Scan for the cell matching the given text and deliver its (x, y) coordinate at center. 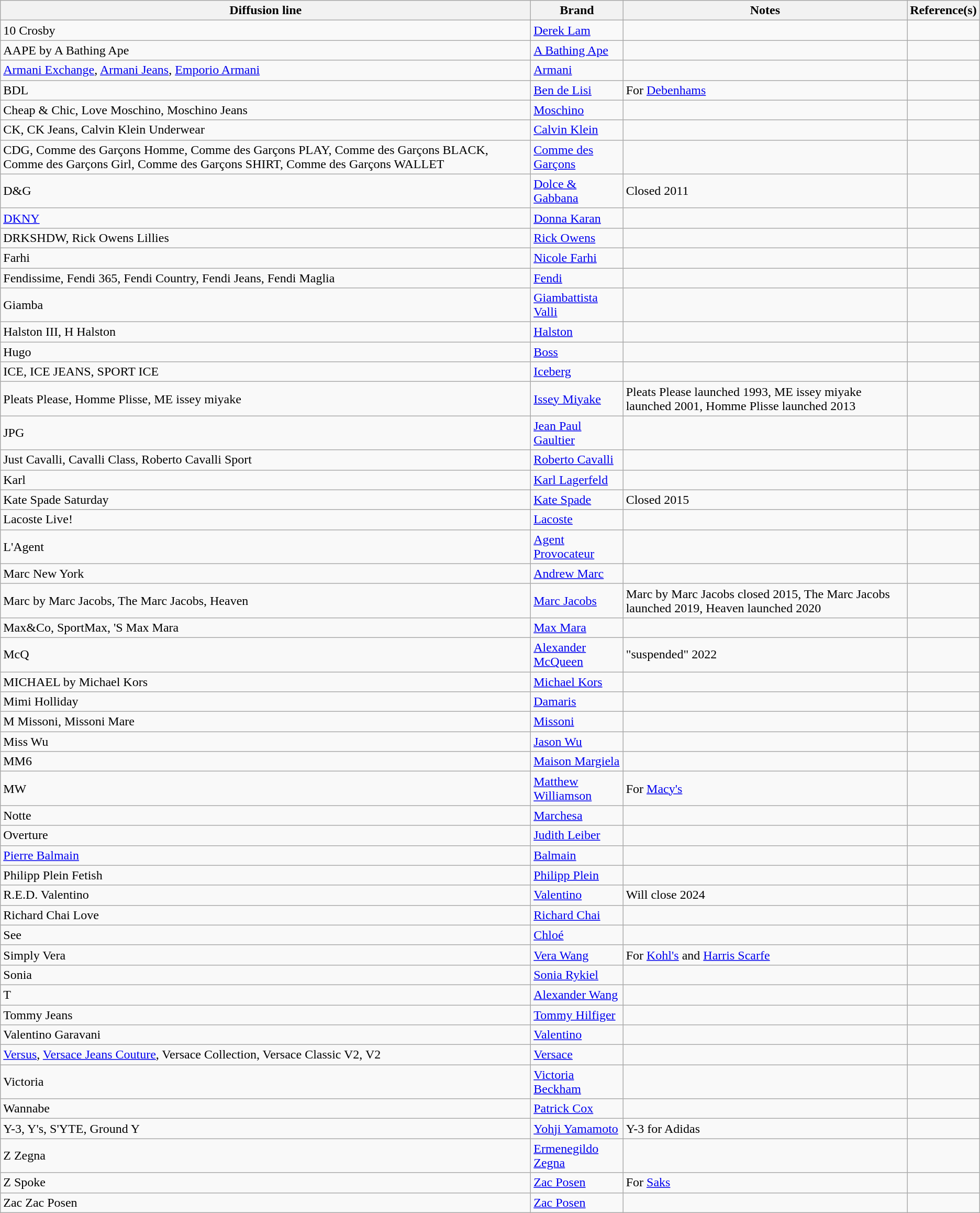
Farhi (266, 258)
Comme des Garçons (577, 157)
Karl Lagerfeld (577, 480)
Jason Wu (577, 742)
L'Agent (266, 547)
10 Crosby (266, 30)
Notte (266, 815)
Armani (577, 70)
BDL (266, 90)
Just Cavalli, Cavalli Class, Roberto Cavalli Sport (266, 460)
Lacoste Live! (266, 520)
Marchesa (577, 815)
D&G (266, 191)
Boss (577, 352)
Z Spoke (266, 1183)
McQ (266, 655)
Will close 2024 (765, 895)
AAPE by A Bathing Ape (266, 50)
Philipp Plein Fetish (266, 875)
For Saks (765, 1183)
Sonia Rykiel (577, 975)
Michael Kors (577, 681)
Richard Chai (577, 915)
Ermenegildo Zegna (577, 1155)
CK, CK Jeans, Calvin Klein Underwear (266, 130)
Dolce & Gabbana (577, 191)
For Debenhams (765, 90)
Versus, Versace Jeans Couture, Versace Collection, Versace Classic V2, V2 (266, 1055)
Yohji Yamamoto (577, 1129)
Damaris (577, 702)
R.E.D. Valentino (266, 895)
M Missoni, Missoni Mare (266, 722)
Notes (765, 10)
Miss Wu (266, 742)
Kate Spade Saturday (266, 500)
Marc by Marc Jacobs, The Marc Jacobs, Heaven (266, 600)
DRKSHDW, Rick Owens Lillies (266, 238)
Chloé (577, 935)
Judith Leiber (577, 835)
Pierre Balmain (266, 855)
Fendi (577, 278)
Closed 2015 (765, 500)
Hugo (266, 352)
Giambattista Valli (577, 305)
Agent Provocateur (577, 547)
Versace (577, 1055)
Jean Paul Gaultier (577, 433)
Pleats Please, Homme Plisse, ME issey miyake (266, 399)
Calvin Klein (577, 130)
Cheap & Chic, Love Moschino, Moschino Jeans (266, 110)
Simply Vera (266, 955)
Marc Jacobs (577, 600)
Nicole Farhi (577, 258)
Karl (266, 480)
Fendissime, Fendi 365, Fendi Country, Fendi Jeans, Fendi Maglia (266, 278)
Sonia (266, 975)
Zac Zac Posen (266, 1203)
Halston (577, 332)
See (266, 935)
Victoria Beckham (577, 1082)
Derek Lam (577, 30)
JPG (266, 433)
Overture (266, 835)
Tommy Jeans (266, 1014)
Kate Spade (577, 500)
Maison Margiela (577, 762)
Vera Wang (577, 955)
Tommy Hilfiger (577, 1014)
Armani Exchange, Armani Jeans, Emporio Armani (266, 70)
Closed 2011 (765, 191)
Roberto Cavalli (577, 460)
Reference(s) (943, 10)
Y-3 for Adidas (765, 1129)
Marc by Marc Jacobs closed 2015, The Marc Jacobs launched 2019, Heaven launched 2020 (765, 600)
Marc New York (266, 574)
A Bathing Ape (577, 50)
Diffusion line (266, 10)
Issey Miyake (577, 399)
Philipp Plein (577, 875)
Donna Karan (577, 218)
Rick Owens (577, 238)
MICHAEL by Michael Kors (266, 681)
MM6 (266, 762)
Max Mara (577, 627)
Ben de Lisi (577, 90)
"suspended" 2022 (765, 655)
Valentino Garavani (266, 1035)
Y-3, Y's, S'YTE, Ground Y (266, 1129)
Z Zegna (266, 1155)
DKNY (266, 218)
Balmain (577, 855)
Missoni (577, 722)
Alexander Wang (577, 995)
For Macy's (765, 789)
Alexander McQueen (577, 655)
Brand (577, 10)
ICE, ICE JEANS, SPORT ICE (266, 372)
Mimi Holliday (266, 702)
Lacoste (577, 520)
Richard Chai Love (266, 915)
Victoria (266, 1082)
Wannabe (266, 1109)
MW (266, 789)
Halston III, H Halston (266, 332)
Matthew Williamson (577, 789)
T (266, 995)
Max&Co, SportMax, 'S Max Mara (266, 627)
Andrew Marc (577, 574)
Iceberg (577, 372)
For Kohl's and Harris Scarfe (765, 955)
Moschino (577, 110)
Giamba (266, 305)
Patrick Cox (577, 1109)
Pleats Please launched 1993, ME issey miyake launched 2001, Homme Plisse launched 2013 (765, 399)
